Provide the [X, Y] coordinate of the cell's center where the given text is located.  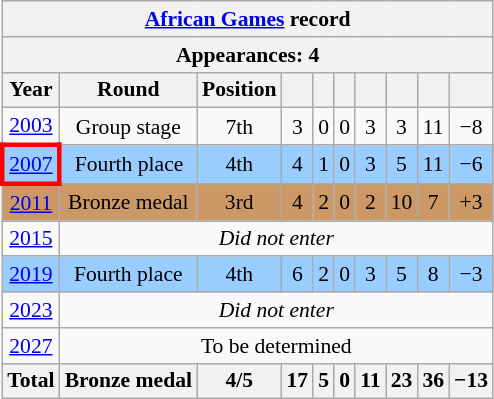
6 [298, 275]
4/5 [239, 381]
2015 [30, 239]
2023 [30, 310]
Round [128, 90]
Group stage [128, 126]
3rd [239, 202]
1 [324, 164]
7 [433, 202]
Position [239, 90]
−3 [471, 275]
African Games record [248, 19]
−6 [471, 164]
2011 [30, 202]
8 [433, 275]
+3 [471, 202]
23 [402, 381]
2003 [30, 126]
Total [30, 381]
36 [433, 381]
Year [30, 90]
−13 [471, 381]
−8 [471, 126]
2019 [30, 275]
10 [402, 202]
7th [239, 126]
2027 [30, 346]
2007 [30, 164]
To be determined [276, 346]
Appearances: 4 [248, 55]
17 [298, 381]
